Pinpoint the cell where the given text exists, returning its [x, y] midpoint coordinate. 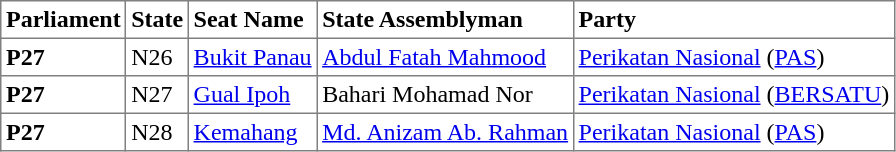
Kemahang [252, 132]
Bukit Panau [252, 57]
Seat Name [252, 20]
State Assemblyman [445, 20]
N26 [157, 57]
N28 [157, 132]
Parliament [64, 20]
Gual Ipoh [252, 95]
State [157, 20]
N27 [157, 95]
Party [734, 20]
Bahari Mohamad Nor [445, 95]
Abdul Fatah Mahmood [445, 57]
Perikatan Nasional (BERSATU) [734, 95]
Md. Anizam Ab. Rahman [445, 132]
